Pinpoint the cell where the given text exists, returning its (x, y) midpoint coordinate. 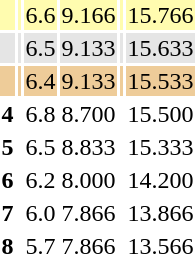
15.633 (160, 48)
6.8 (40, 114)
6.2 (40, 180)
5 (8, 147)
13.866 (160, 213)
14.200 (160, 180)
6.0 (40, 213)
15.766 (160, 15)
6 (8, 180)
7 (8, 213)
15.333 (160, 147)
8.700 (88, 114)
8.833 (88, 147)
4 (8, 114)
6.4 (40, 81)
9.166 (88, 15)
7.866 (88, 213)
6.6 (40, 15)
8.000 (88, 180)
15.500 (160, 114)
15.533 (160, 81)
